Return the [X, Y] coordinate for the center point of the cell that contains the specified text.  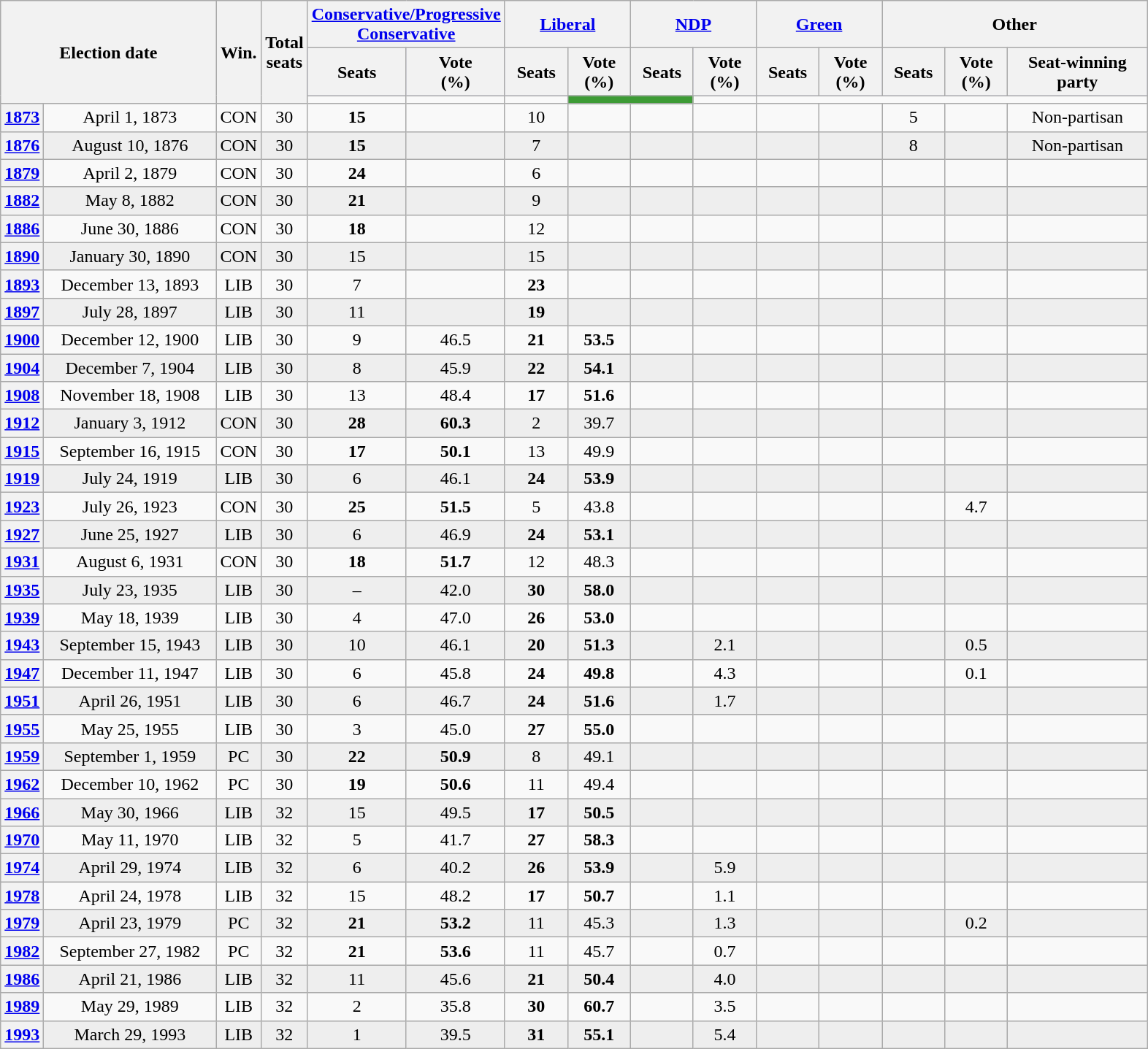
48.3 [599, 562]
September 27, 1982 [130, 951]
53.0 [599, 618]
1890 [22, 256]
50.5 [599, 812]
39.5 [456, 1034]
June 25, 1927 [130, 534]
December 11, 1947 [130, 673]
46.5 [456, 339]
April 24, 1978 [130, 896]
December 13, 1893 [130, 284]
51.5 [456, 507]
Green [819, 25]
1915 [22, 451]
0.7 [724, 951]
51.3 [599, 645]
40.2 [456, 868]
35.8 [456, 1007]
4.3 [724, 673]
1986 [22, 979]
July 23, 1935 [130, 590]
1897 [22, 312]
23 [536, 284]
53.6 [456, 951]
41.7 [456, 840]
4.7 [976, 507]
28 [356, 423]
60.7 [599, 1007]
1904 [22, 367]
0.2 [976, 923]
1979 [22, 923]
45.7 [599, 951]
55.0 [599, 729]
1927 [22, 534]
1974 [22, 868]
1955 [22, 729]
1939 [22, 618]
July 24, 1919 [130, 479]
NDP [693, 25]
May 18, 1939 [130, 618]
49.5 [456, 812]
1893 [22, 284]
April 26, 1951 [130, 701]
3 [356, 729]
December 7, 1904 [130, 367]
July 26, 1923 [130, 507]
3.5 [724, 1007]
53.2 [456, 923]
45.6 [456, 979]
January 30, 1890 [130, 256]
December 10, 1962 [130, 784]
1959 [22, 756]
1982 [22, 951]
50.1 [456, 451]
December 12, 1900 [130, 339]
September 1, 1959 [130, 756]
49.8 [599, 673]
58.3 [599, 840]
43.8 [599, 507]
1912 [22, 423]
1900 [22, 339]
January 3, 1912 [130, 423]
53.1 [599, 534]
September 16, 1915 [130, 451]
1.7 [724, 701]
April 23, 1979 [130, 923]
1962 [22, 784]
1.3 [724, 923]
– [356, 590]
May 29, 1989 [130, 1007]
58.0 [599, 590]
53.5 [599, 339]
April 1, 1873 [130, 118]
May 8, 1882 [130, 201]
April 21, 1986 [130, 979]
45.3 [599, 923]
April 2, 1879 [130, 173]
55.1 [599, 1034]
20 [536, 645]
51.7 [456, 562]
Election date [108, 53]
August 10, 1876 [130, 145]
Conservative/Progressive Conservative [406, 25]
46.9 [456, 534]
1978 [22, 896]
1947 [22, 673]
49.4 [599, 784]
50.7 [599, 896]
49.1 [599, 756]
48.4 [456, 396]
1919 [22, 479]
45.9 [456, 367]
47.0 [456, 618]
4 [356, 618]
April 29, 1974 [130, 868]
May 11, 1970 [130, 840]
1.1 [724, 896]
Win. [239, 53]
Other [1015, 25]
2.1 [724, 645]
45.0 [456, 729]
1923 [22, 507]
1908 [22, 396]
1873 [22, 118]
June 30, 1886 [130, 228]
1879 [22, 173]
May 25, 1955 [130, 729]
49.9 [599, 451]
4.0 [724, 979]
1943 [22, 645]
5.4 [724, 1034]
1951 [22, 701]
31 [536, 1034]
November 18, 1908 [130, 396]
5.9 [724, 868]
60.3 [456, 423]
45.8 [456, 673]
Liberal [567, 25]
July 28, 1897 [130, 312]
1 [356, 1034]
Totalseats [285, 53]
1886 [22, 228]
September 15, 1943 [130, 645]
1989 [22, 1007]
48.2 [456, 896]
1882 [22, 201]
1993 [22, 1034]
1876 [22, 145]
54.1 [599, 367]
1935 [22, 590]
1970 [22, 840]
Seat-winning party [1078, 72]
50.9 [456, 756]
46.7 [456, 701]
25 [356, 507]
March 29, 1993 [130, 1034]
May 30, 1966 [130, 812]
1966 [22, 812]
0.1 [976, 673]
50.6 [456, 784]
42.0 [456, 590]
0.5 [976, 645]
39.7 [599, 423]
1931 [22, 562]
August 6, 1931 [130, 562]
50.4 [599, 979]
